Search for the cell housing the specified text and yield its [x, y] center coordinate. 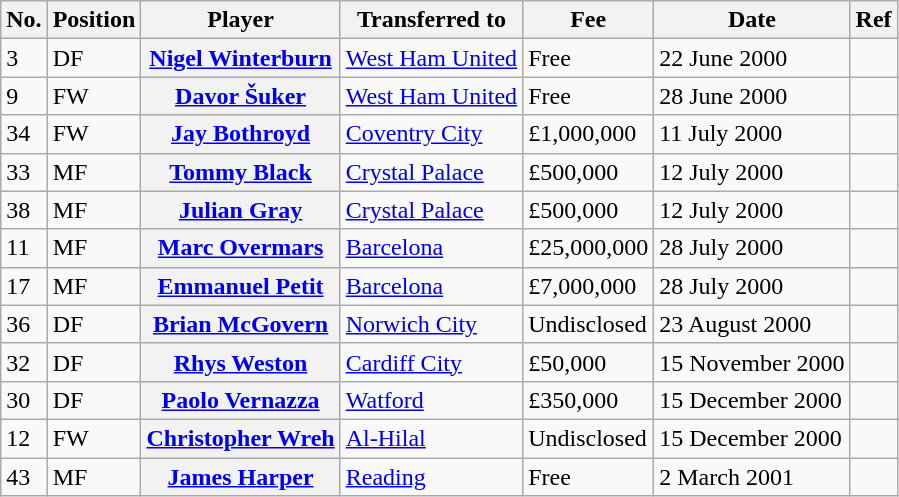
Norwich City [431, 324]
34 [24, 134]
Brian McGovern [240, 324]
3 [24, 58]
Reading [431, 477]
33 [24, 172]
36 [24, 324]
Player [240, 20]
Marc Overmars [240, 248]
22 June 2000 [752, 58]
£50,000 [588, 362]
30 [24, 400]
£1,000,000 [588, 134]
12 [24, 438]
Christopher Wreh [240, 438]
Nigel Winterburn [240, 58]
15 November 2000 [752, 362]
9 [24, 96]
Ref [874, 20]
Jay Bothroyd [240, 134]
38 [24, 210]
Al-Hilal [431, 438]
£7,000,000 [588, 286]
32 [24, 362]
Watford [431, 400]
No. [24, 20]
Fee [588, 20]
£25,000,000 [588, 248]
James Harper [240, 477]
Rhys Weston [240, 362]
Cardiff City [431, 362]
Date [752, 20]
Julian Gray [240, 210]
28 June 2000 [752, 96]
Paolo Vernazza [240, 400]
17 [24, 286]
Position [94, 20]
Tommy Black [240, 172]
Davor Šuker [240, 96]
£350,000 [588, 400]
Emmanuel Petit [240, 286]
Transferred to [431, 20]
11 [24, 248]
2 March 2001 [752, 477]
Coventry City [431, 134]
43 [24, 477]
11 July 2000 [752, 134]
23 August 2000 [752, 324]
